Capture the cell that displays the provided text and extract its [x, y] central coordinate. 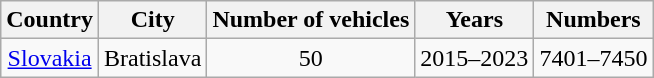
2015–2023 [474, 58]
Country [50, 20]
Bratislava [152, 58]
Years [474, 20]
City [152, 20]
50 [311, 58]
Slovakia [50, 58]
Number of vehicles [311, 20]
7401–7450 [594, 58]
Numbers [594, 20]
